Detect which cell encompasses the target text, then output its (X, Y) center coordinate. 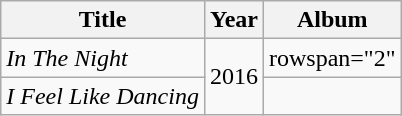
2016 (234, 77)
rowspan="2" (332, 58)
Year (234, 20)
In The Night (103, 58)
I Feel Like Dancing (103, 96)
Album (332, 20)
Title (103, 20)
